Return the [X, Y] coordinate for the center point of the cell that contains the specified text.  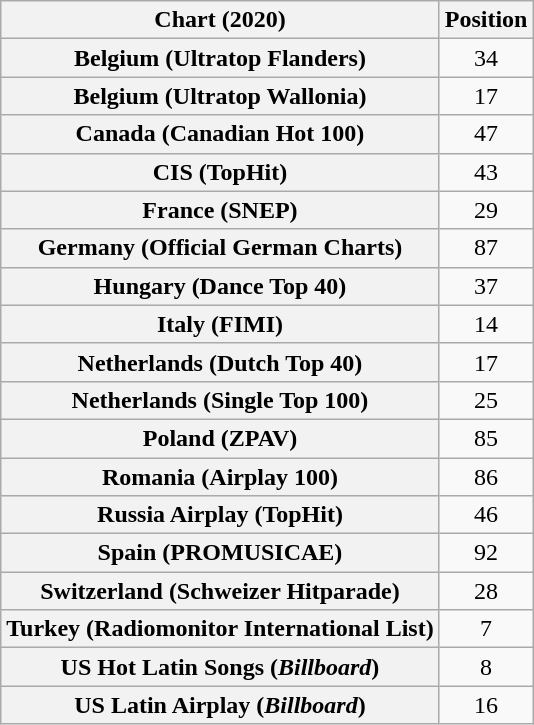
25 [486, 400]
France (SNEP) [220, 210]
Netherlands (Dutch Top 40) [220, 362]
14 [486, 324]
Germany (Official German Charts) [220, 248]
Poland (ZPAV) [220, 438]
Romania (Airplay 100) [220, 477]
Russia Airplay (TopHit) [220, 515]
92 [486, 553]
47 [486, 134]
34 [486, 58]
Belgium (Ultratop Flanders) [220, 58]
86 [486, 477]
Chart (2020) [220, 20]
Position [486, 20]
US Latin Airplay (Billboard) [220, 705]
43 [486, 172]
Turkey (Radiomonitor International List) [220, 629]
28 [486, 591]
7 [486, 629]
85 [486, 438]
29 [486, 210]
Switzerland (Schweizer Hitparade) [220, 591]
CIS (TopHit) [220, 172]
37 [486, 286]
16 [486, 705]
Netherlands (Single Top 100) [220, 400]
Spain (PROMUSICAE) [220, 553]
8 [486, 667]
Belgium (Ultratop Wallonia) [220, 96]
Hungary (Dance Top 40) [220, 286]
46 [486, 515]
Italy (FIMI) [220, 324]
87 [486, 248]
US Hot Latin Songs (Billboard) [220, 667]
Canada (Canadian Hot 100) [220, 134]
